Find where the given text appears and provide that cell's center as [X, Y] coordinate. 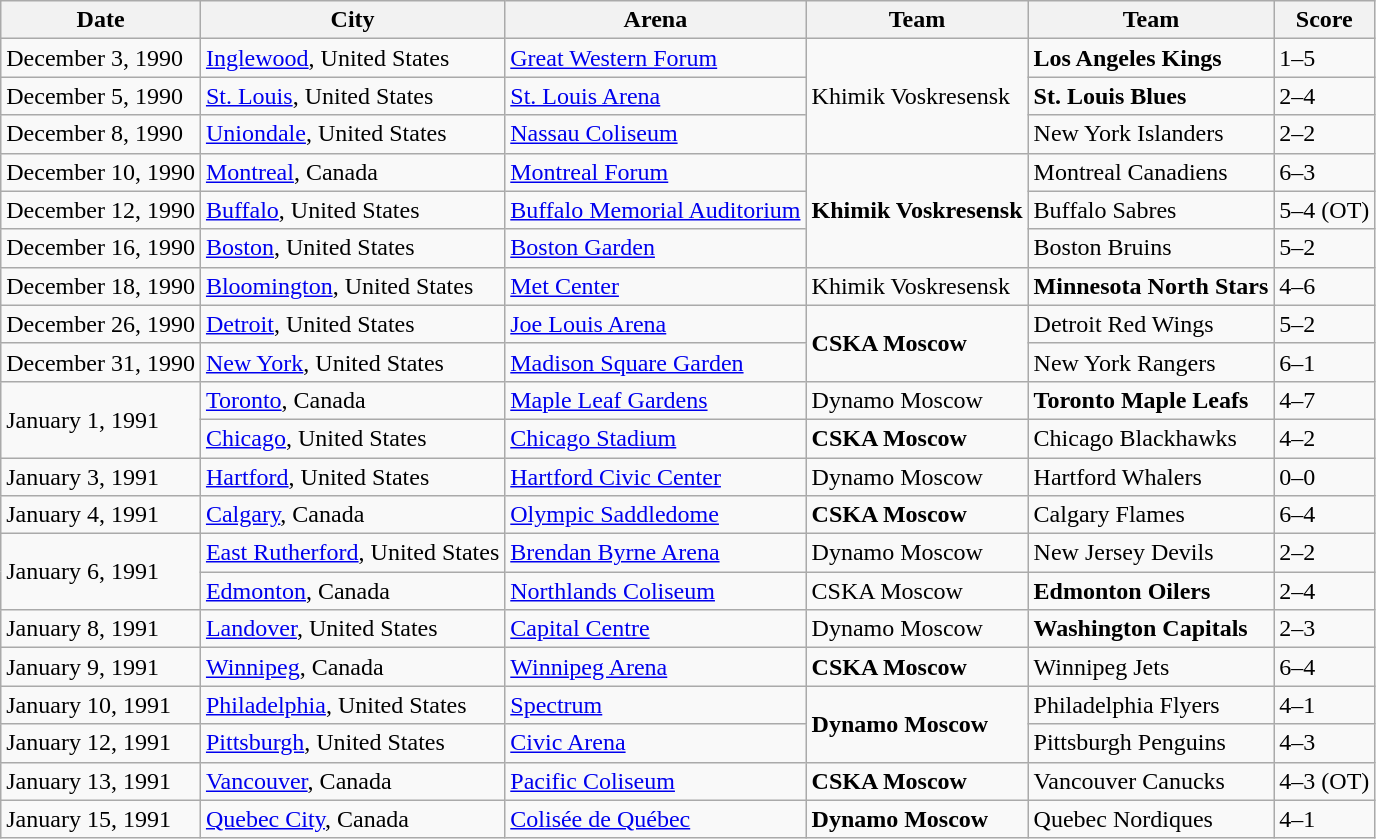
Edmonton Oilers [1151, 591]
Met Center [656, 286]
Bloomington, United States [352, 286]
New York Islanders [1151, 134]
Detroit, United States [352, 324]
January 15, 1991 [101, 819]
January 9, 1991 [101, 667]
New Jersey Devils [1151, 553]
New York Rangers [1151, 362]
Vancouver, Canada [352, 781]
Winnipeg, Canada [352, 667]
Quebec City, Canada [352, 819]
0–0 [1324, 477]
2–3 [1324, 629]
Spectrum [656, 705]
Boston, United States [352, 248]
December 31, 1990 [101, 362]
Nassau Coliseum [656, 134]
Northlands Coliseum [656, 591]
December 26, 1990 [101, 324]
Pacific Coliseum [656, 781]
Washington Capitals [1151, 629]
Madison Square Garden [656, 362]
Buffalo, United States [352, 210]
Joe Louis Arena [656, 324]
Civic Arena [656, 743]
East Rutherford, United States [352, 553]
December 5, 1990 [101, 96]
Brendan Byrne Arena [656, 553]
Winnipeg Arena [656, 667]
Boston Garden [656, 248]
January 13, 1991 [101, 781]
Toronto, Canada [352, 400]
1–5 [1324, 58]
January 6, 1991 [101, 572]
Chicago Blackhawks [1151, 438]
Edmonton, Canada [352, 591]
Maple Leaf Gardens [656, 400]
City [352, 20]
Chicago, United States [352, 438]
January 3, 1991 [101, 477]
5–4 (OT) [1324, 210]
December 3, 1990 [101, 58]
Winnipeg Jets [1151, 667]
St. Louis, United States [352, 96]
Detroit Red Wings [1151, 324]
December 18, 1990 [101, 286]
4–2 [1324, 438]
Philadelphia, United States [352, 705]
December 16, 1990 [101, 248]
4–7 [1324, 400]
December 12, 1990 [101, 210]
6–1 [1324, 362]
Philadelphia Flyers [1151, 705]
Calgary Flames [1151, 515]
Quebec Nordiques [1151, 819]
Colisée de Québec [656, 819]
Vancouver Canucks [1151, 781]
Buffalo Sabres [1151, 210]
Calgary, Canada [352, 515]
Great Western Forum [656, 58]
Hartford Whalers [1151, 477]
Date [101, 20]
St. Louis Blues [1151, 96]
Chicago Stadium [656, 438]
Score [1324, 20]
Montreal Canadiens [1151, 172]
Toronto Maple Leafs [1151, 400]
St. Louis Arena [656, 96]
Landover, United States [352, 629]
6–3 [1324, 172]
January 1, 1991 [101, 419]
Capital Centre [656, 629]
Minnesota North Stars [1151, 286]
January 10, 1991 [101, 705]
December 8, 1990 [101, 134]
4–3 [1324, 743]
New York, United States [352, 362]
Hartford, United States [352, 477]
4–6 [1324, 286]
Uniondale, United States [352, 134]
Hartford Civic Center [656, 477]
January 4, 1991 [101, 515]
January 12, 1991 [101, 743]
Boston Bruins [1151, 248]
Montreal, Canada [352, 172]
Inglewood, United States [352, 58]
4–3 (OT) [1324, 781]
Buffalo Memorial Auditorium [656, 210]
Olympic Saddledome [656, 515]
January 8, 1991 [101, 629]
Montreal Forum [656, 172]
Pittsburgh, United States [352, 743]
Arena [656, 20]
Los Angeles Kings [1151, 58]
Pittsburgh Penguins [1151, 743]
December 10, 1990 [101, 172]
